From the cell containing the given text, extract its center point as [x, y] coordinate. 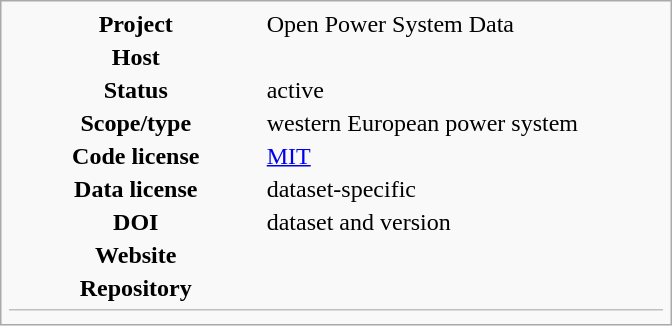
Status [136, 90]
Website [136, 255]
western European power system [464, 123]
Code license [136, 156]
active [464, 90]
Open Power System Data [464, 24]
dataset and version [464, 222]
Project [136, 24]
Scope/type [136, 123]
Repository [136, 288]
Host [136, 57]
dataset-specific [464, 189]
MIT [464, 156]
Data license [136, 189]
DOI [136, 222]
